Search for the cell housing the specified text and yield its (x, y) center coordinate. 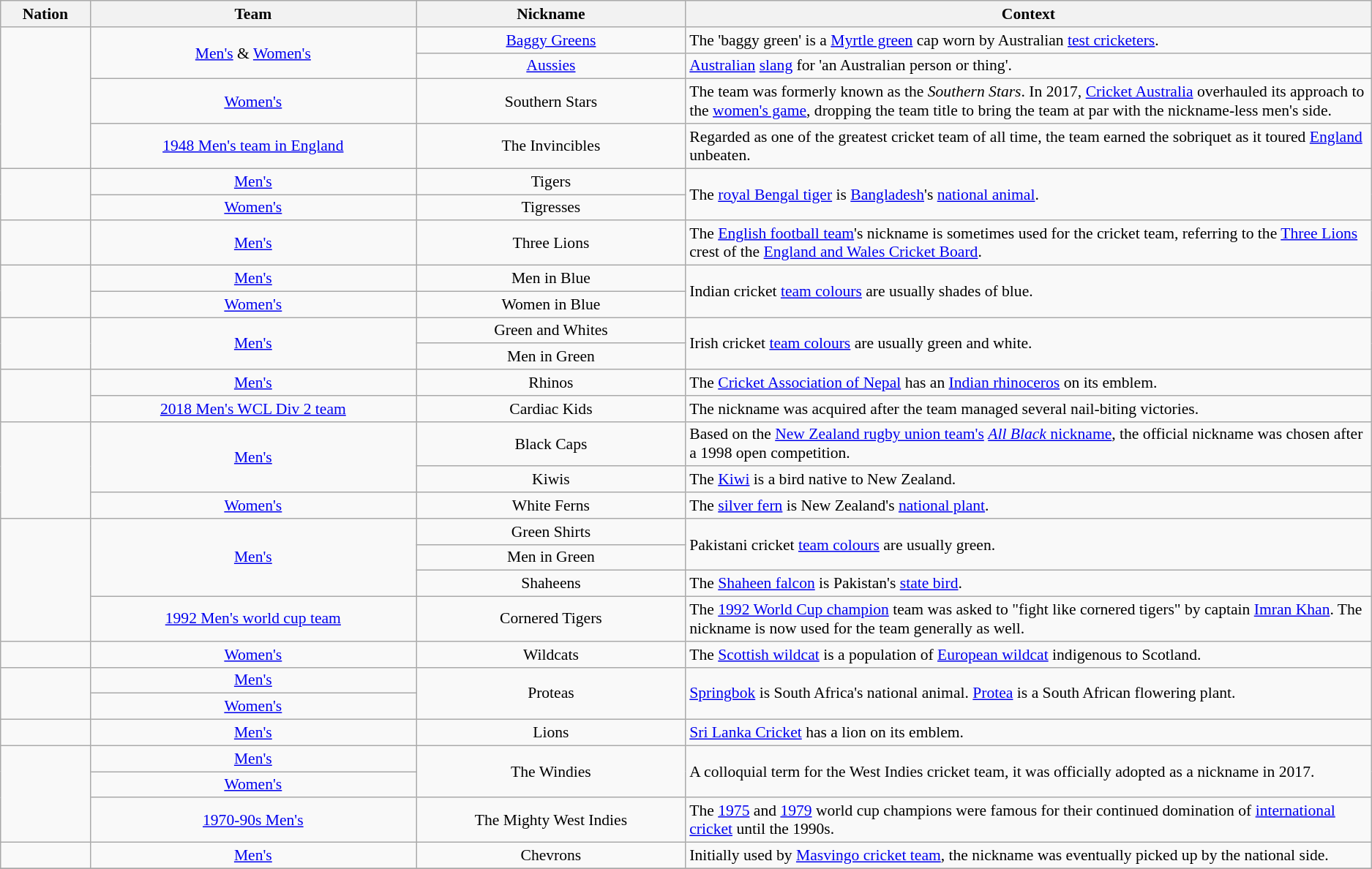
The royal Bengal tiger is Bangladesh's national animal. (1028, 195)
1970-90s Men's (253, 821)
The Scottish wildcat is a population of European wildcat indigenous to Scotland. (1028, 655)
Cardiac Kids (552, 409)
Pakistani cricket team colours are usually green. (1028, 544)
The Invincibles (552, 146)
1948 Men's team in England (253, 146)
Green and Whites (552, 331)
A colloquial term for the West Indies cricket team, it was officially adopted as a nickname in 2017. (1028, 771)
Lions (552, 733)
Initially used by Masvingo cricket team, the nickname was eventually picked up by the national side. (1028, 856)
Sri Lanka Cricket has a lion on its emblem. (1028, 733)
1992 Men's world cup team (253, 619)
The Windies (552, 771)
Springbok is South Africa's national animal. Protea is a South African flowering plant. (1028, 693)
Nickname (552, 14)
Southern Stars (552, 101)
Nation (45, 14)
Proteas (552, 693)
The 'baggy green' is a Myrtle green cap worn by Australian test cricketers. (1028, 40)
The Cricket Association of Nepal has an Indian rhinoceros on its emblem. (1028, 383)
Tigresses (552, 208)
Three Lions (552, 243)
Men's & Women's (253, 53)
Rhinos (552, 383)
Black Caps (552, 443)
Based on the New Zealand rugby union team's All Black nickname, the official nickname was chosen after a 1998 open competition. (1028, 443)
Context (1028, 14)
Wildcats (552, 655)
The nickname was acquired after the team managed several nail-biting victories. (1028, 409)
Australian slang for 'an Australian person or thing'. (1028, 66)
The silver fern is New Zealand's national plant. (1028, 505)
Women in Blue (552, 304)
Aussies (552, 66)
Chevrons (552, 856)
Cornered Tigers (552, 619)
Men in Blue (552, 279)
2018 Men's WCL Div 2 team (253, 409)
White Ferns (552, 505)
The Kiwi is a bird native to New Zealand. (1028, 480)
Green Shirts (552, 532)
Team (253, 14)
The Shaheen falcon is Pakistan's state bird. (1028, 584)
Regarded as one of the greatest cricket team of all time, the team earned the sobriquet as it toured England unbeaten. (1028, 146)
Irish cricket team colours are usually green and white. (1028, 344)
Indian cricket team colours are usually shades of blue. (1028, 291)
Shaheens (552, 584)
Baggy Greens (552, 40)
The 1975 and 1979 world cup champions were famous for their continued domination of international cricket until the 1990s. (1028, 821)
Tigers (552, 181)
The Mighty West Indies (552, 821)
Kiwis (552, 480)
